Detect which cell encompasses the target text, then output its (x, y) center coordinate. 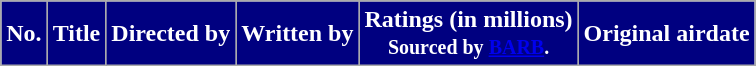
Written by (298, 34)
No. (24, 34)
Directed by (171, 34)
Title (76, 34)
Ratings (in millions) Sourced by BARB. (468, 34)
Original airdate (666, 34)
